Capture the cell that displays the provided text and extract its (X, Y) central coordinate. 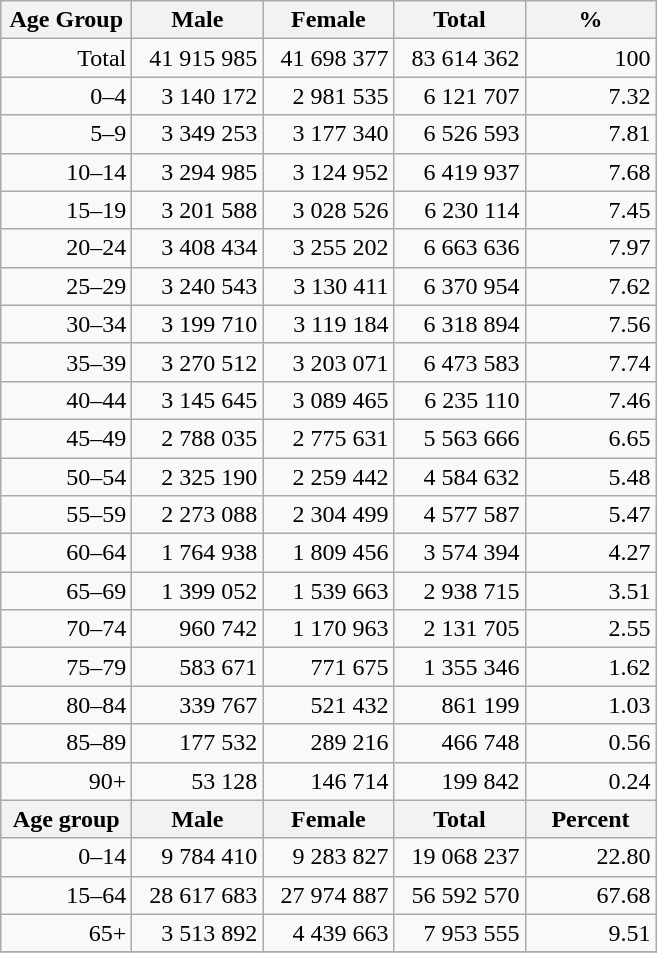
7.68 (590, 172)
3 203 071 (328, 362)
6 419 937 (460, 172)
199 842 (460, 781)
4 439 663 (328, 933)
339 767 (198, 705)
521 432 (328, 705)
0–14 (66, 857)
1 399 052 (198, 591)
Age Group (66, 20)
3 199 710 (198, 324)
6 663 636 (460, 248)
0–4 (66, 96)
83 614 362 (460, 58)
583 671 (198, 667)
3 119 184 (328, 324)
2 259 442 (328, 477)
3 513 892 (198, 933)
65+ (66, 933)
3 255 202 (328, 248)
45–49 (66, 438)
15–19 (66, 210)
466 748 (460, 743)
6 370 954 (460, 286)
3.51 (590, 591)
2 131 705 (460, 629)
6 121 707 (460, 96)
5 563 666 (460, 438)
4.27 (590, 553)
2 938 715 (460, 591)
56 592 570 (460, 895)
19 068 237 (460, 857)
3 124 952 (328, 172)
40–44 (66, 400)
177 532 (198, 743)
25–29 (66, 286)
1 355 346 (460, 667)
85–89 (66, 743)
4 584 632 (460, 477)
5.48 (590, 477)
2 273 088 (198, 515)
3 408 434 (198, 248)
2 775 631 (328, 438)
7 953 555 (460, 933)
65–69 (66, 591)
6.65 (590, 438)
6 526 593 (460, 134)
2 788 035 (198, 438)
4 577 587 (460, 515)
7.32 (590, 96)
861 199 (460, 705)
3 270 512 (198, 362)
10–14 (66, 172)
6 318 894 (460, 324)
90+ (66, 781)
960 742 (198, 629)
41 915 985 (198, 58)
3 177 340 (328, 134)
3 349 253 (198, 134)
20–24 (66, 248)
7.62 (590, 286)
60–64 (66, 553)
2.55 (590, 629)
2 304 499 (328, 515)
22.80 (590, 857)
0.56 (590, 743)
53 128 (198, 781)
27 974 887 (328, 895)
30–34 (66, 324)
3 145 645 (198, 400)
7.74 (590, 362)
1 809 456 (328, 553)
5–9 (66, 134)
7.81 (590, 134)
1 764 938 (198, 553)
9.51 (590, 933)
3 240 543 (198, 286)
% (590, 20)
7.45 (590, 210)
Age group (66, 819)
Percent (590, 819)
50–54 (66, 477)
0.24 (590, 781)
1 170 963 (328, 629)
9 283 827 (328, 857)
1 539 663 (328, 591)
6 235 110 (460, 400)
7.97 (590, 248)
100 (590, 58)
75–79 (66, 667)
41 698 377 (328, 58)
6 473 583 (460, 362)
15–64 (66, 895)
7.46 (590, 400)
3 574 394 (460, 553)
3 130 411 (328, 286)
35–39 (66, 362)
55–59 (66, 515)
1.62 (590, 667)
3 089 465 (328, 400)
3 294 985 (198, 172)
28 617 683 (198, 895)
80–84 (66, 705)
9 784 410 (198, 857)
289 216 (328, 743)
70–74 (66, 629)
3 201 588 (198, 210)
6 230 114 (460, 210)
67.68 (590, 895)
2 981 535 (328, 96)
1.03 (590, 705)
5.47 (590, 515)
146 714 (328, 781)
3 140 172 (198, 96)
2 325 190 (198, 477)
771 675 (328, 667)
3 028 526 (328, 210)
7.56 (590, 324)
